Search for the cell housing the specified text and yield its [x, y] center coordinate. 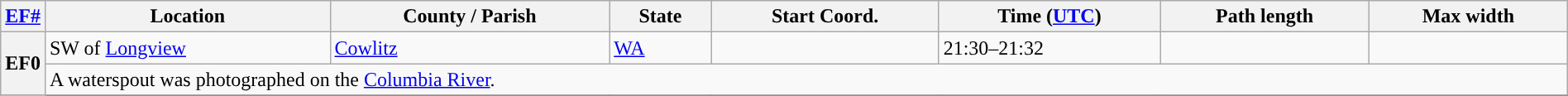
State [660, 17]
Max width [1468, 17]
WA [660, 48]
Location [187, 17]
Start Coord. [825, 17]
SW of Longview [187, 48]
EF# [23, 17]
A waterspout was photographed on the Columbia River. [806, 79]
County / Parish [470, 17]
Cowlitz [470, 48]
21:30–21:32 [1049, 48]
EF0 [23, 64]
Time (UTC) [1049, 17]
Path length [1265, 17]
